For the text-containing cell, return its midpoint in [x, y] coordinate format. 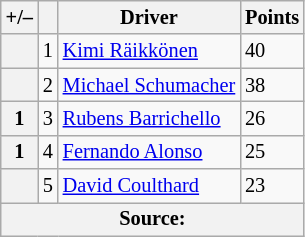
25 [272, 152]
2 [48, 85]
5 [48, 186]
23 [272, 186]
+/– [20, 17]
Points [272, 17]
David Coulthard [149, 186]
Fernando Alonso [149, 152]
38 [272, 85]
Rubens Barrichello [149, 118]
3 [48, 118]
Driver [149, 17]
40 [272, 51]
26 [272, 118]
Kimi Räikkönen [149, 51]
Source: [152, 219]
4 [48, 152]
Michael Schumacher [149, 85]
